Capture the cell that displays the provided text and extract its (x, y) central coordinate. 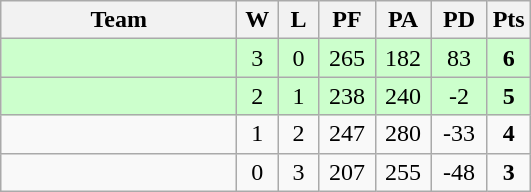
83 (459, 58)
247 (347, 134)
PF (347, 20)
PA (403, 20)
182 (403, 58)
Pts (508, 20)
238 (347, 96)
-48 (459, 172)
5 (508, 96)
W (258, 20)
Team (119, 20)
4 (508, 134)
255 (403, 172)
280 (403, 134)
PD (459, 20)
-2 (459, 96)
L (298, 20)
6 (508, 58)
240 (403, 96)
207 (347, 172)
265 (347, 58)
-33 (459, 134)
